Output the [x, y] coordinate of the center of the cell containing the given text.  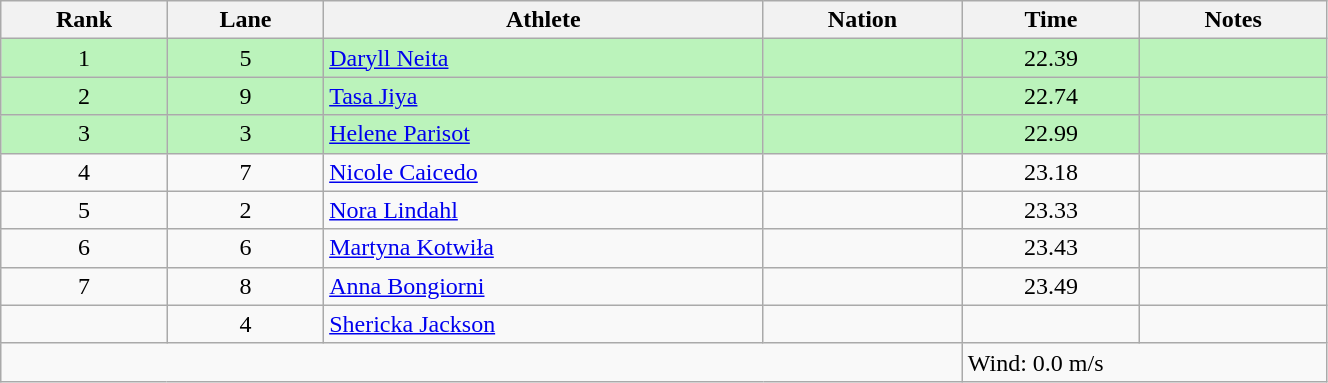
Shericka Jackson [544, 324]
Tasa Jiya [544, 96]
Anna Bongiorni [544, 286]
9 [245, 96]
Martyna Kotwiła [544, 248]
Time [1050, 20]
1 [84, 58]
Lane [245, 20]
Nora Lindahl [544, 210]
23.18 [1050, 172]
Notes [1234, 20]
23.43 [1050, 248]
Helene Parisot [544, 134]
Daryll Neita [544, 58]
23.33 [1050, 210]
22.99 [1050, 134]
22.39 [1050, 58]
23.49 [1050, 286]
Nation [862, 20]
Nicole Caicedo [544, 172]
Wind: 0.0 m/s [1144, 362]
Rank [84, 20]
22.74 [1050, 96]
8 [245, 286]
Athlete [544, 20]
